Identify which cell holds the provided text, then report its (X, Y) central coordinate. 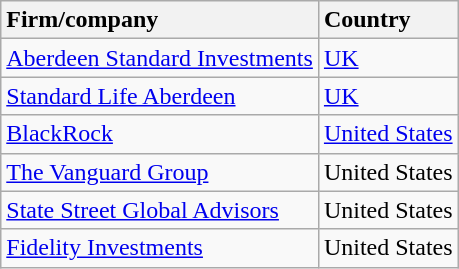
The Vanguard Group (160, 172)
BlackRock (160, 134)
Firm/company (160, 20)
Aberdeen Standard Investments (160, 58)
Standard Life Aberdeen (160, 96)
Country (388, 20)
State Street Global Advisors (160, 210)
Fidelity Investments (160, 248)
